Pinpoint the cell where the given text exists, returning its [x, y] midpoint coordinate. 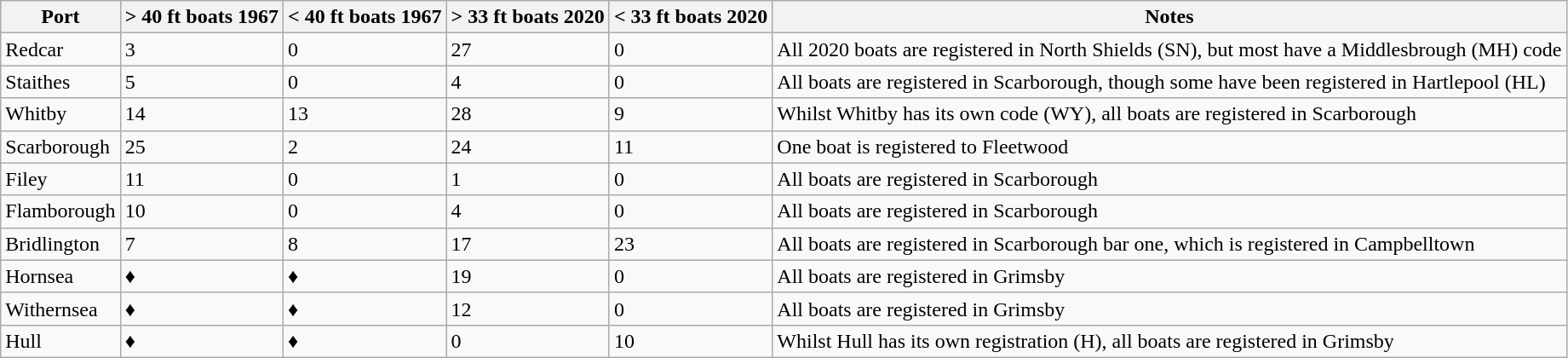
8 [365, 244]
Port [60, 17]
19 [528, 276]
Whilst Whitby has its own code (WY), all boats are registered in Scarborough [1169, 114]
> 33 ft boats 2020 [528, 17]
Scarborough [60, 147]
27 [528, 49]
3 [201, 49]
1 [528, 179]
14 [201, 114]
Hornsea [60, 276]
13 [365, 114]
< 40 ft boats 1967 [365, 17]
23 [690, 244]
Notes [1169, 17]
7 [201, 244]
28 [528, 114]
< 33 ft boats 2020 [690, 17]
17 [528, 244]
Hull [60, 341]
Withernsea [60, 309]
Staithes [60, 82]
Redcar [60, 49]
12 [528, 309]
All boats are registered in Scarborough, though some have been registered in Hartlepool (HL) [1169, 82]
Whilst Hull has its own registration (H), all boats are registered in Grimsby [1169, 341]
5 [201, 82]
Flamborough [60, 211]
25 [201, 147]
> 40 ft boats 1967 [201, 17]
9 [690, 114]
24 [528, 147]
One boat is registered to Fleetwood [1169, 147]
All 2020 boats are registered in North Shields (SN), but most have a Middlesbrough (MH) code [1169, 49]
2 [365, 147]
Filey [60, 179]
Whitby [60, 114]
Bridlington [60, 244]
All boats are registered in Scarborough bar one, which is registered in Campbelltown [1169, 244]
